Find where the given text appears and provide that cell's center as (X, Y) coordinate. 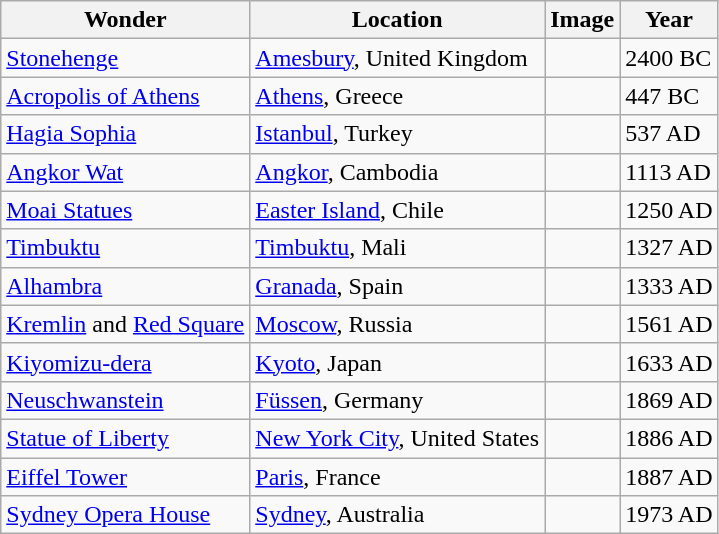
Timbuktu, Mali (398, 248)
Paris, France (398, 477)
Eiffel Tower (126, 477)
447 BC (669, 96)
1327 AD (669, 248)
Füssen, Germany (398, 400)
1561 AD (669, 324)
537 AD (669, 134)
Year (669, 20)
Statue of Liberty (126, 438)
Amesbury, United Kingdom (398, 58)
Angkor Wat (126, 172)
Kiyomizu-dera (126, 362)
New York City, United States (398, 438)
1869 AD (669, 400)
Sydney, Australia (398, 515)
1633 AD (669, 362)
1113 AD (669, 172)
Stonehenge (126, 58)
1887 AD (669, 477)
2400 BC (669, 58)
Moai Statues (126, 210)
Location (398, 20)
Acropolis of Athens (126, 96)
1250 AD (669, 210)
Granada, Spain (398, 286)
Kyoto, Japan (398, 362)
Angkor, Cambodia (398, 172)
1886 AD (669, 438)
Alhambra (126, 286)
1973 AD (669, 515)
Timbuktu (126, 248)
Image (582, 20)
Sydney Opera House (126, 515)
1333 AD (669, 286)
Easter Island, Chile (398, 210)
Athens, Greece (398, 96)
Hagia Sophia (126, 134)
Istanbul, Turkey (398, 134)
Neuschwanstein (126, 400)
Kremlin and Red Square (126, 324)
Wonder (126, 20)
Moscow, Russia (398, 324)
